Search for the cell housing the specified text and yield its [X, Y] center coordinate. 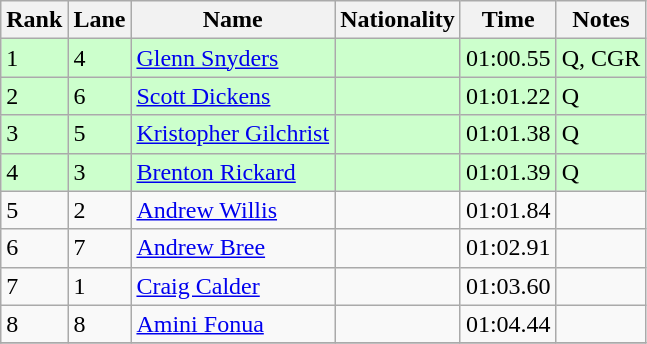
01:01.22 [508, 96]
Time [508, 20]
01:02.91 [508, 248]
Glenn Snyders [233, 58]
Craig Calder [233, 286]
Name [233, 20]
Nationality [398, 20]
Brenton Rickard [233, 172]
Amini Fonua [233, 324]
Andrew Willis [233, 210]
Q, CGR [601, 58]
01:01.39 [508, 172]
Andrew Bree [233, 248]
Lane [100, 20]
01:01.38 [508, 134]
01:03.60 [508, 286]
Rank [34, 20]
Notes [601, 20]
01:01.84 [508, 210]
01:00.55 [508, 58]
01:04.44 [508, 324]
Kristopher Gilchrist [233, 134]
Scott Dickens [233, 96]
